From the cell containing the given text, extract its center point as [x, y] coordinate. 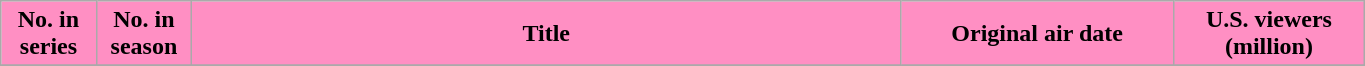
Original air date [1038, 34]
No. inseason [144, 34]
Title [546, 34]
No. inseries [48, 34]
U.S. viewers(million) [1268, 34]
